Determine the [X, Y] coordinate at the center of the cell enclosing the given text.  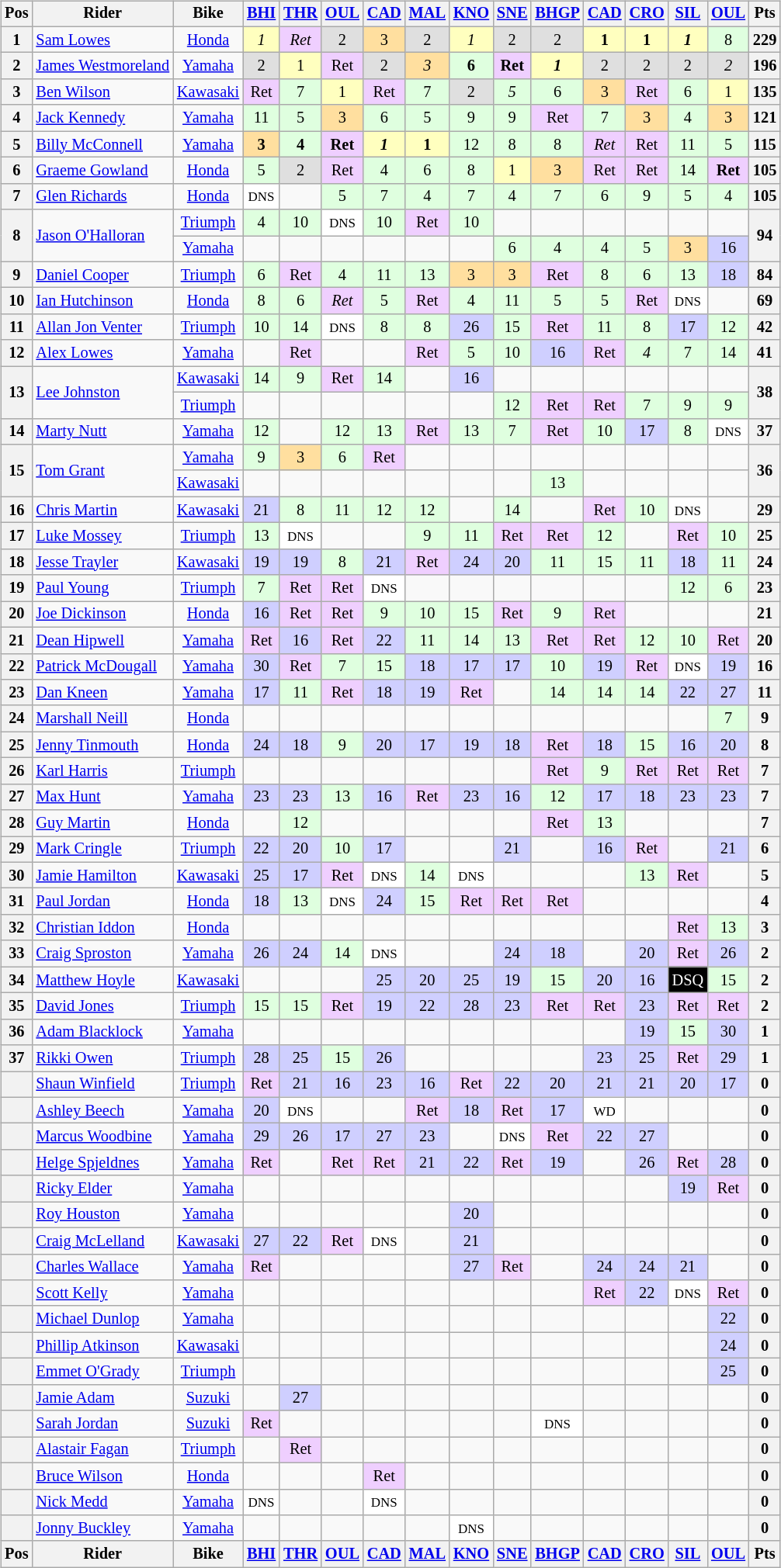
Bruce Wilson [102, 1476]
Emmet O'Grady [102, 1372]
Marshall Neill [102, 718]
Chris Martin [102, 510]
David Jones [102, 1006]
Tom Grant [102, 470]
Ian Hutchinson [102, 301]
Christian Iddon [102, 928]
Adam Blacklock [102, 1032]
Luke Mossey [102, 536]
WD [605, 1110]
115 [765, 144]
135 [765, 92]
Paul Jordan [102, 902]
Billy McConnell [102, 144]
Paul Young [102, 588]
Sarah Jordan [102, 1424]
Guy Martin [102, 823]
Scott Kelly [102, 1293]
42 [765, 327]
Karl Harris [102, 771]
Michael Dunlop [102, 1319]
Helge Spjeldnes [102, 1163]
Lee Johnston [102, 393]
Jason O'Halloran [102, 236]
35 [16, 1006]
94 [765, 236]
James Westmoreland [102, 66]
229 [765, 40]
196 [765, 66]
Max Hunt [102, 797]
41 [765, 353]
Ashley Beech [102, 1110]
121 [765, 118]
Ricky Elder [102, 1189]
84 [765, 275]
Matthew Hoyle [102, 980]
Dean Hipwell [102, 640]
Patrick McDougall [102, 666]
69 [765, 301]
Jesse Trayler [102, 562]
Glen Richards [102, 196]
Alex Lowes [102, 353]
Sam Lowes [102, 40]
Craig McLelland [102, 1241]
Daniel Cooper [102, 275]
Jack Kennedy [102, 118]
31 [16, 902]
Nick Medd [102, 1502]
Jenny Tinmouth [102, 745]
Craig Sproston [102, 954]
Ben Wilson [102, 92]
Joe Dickinson [102, 614]
Jonny Buckley [102, 1528]
Roy Houston [102, 1215]
38 [765, 393]
Graeme Gowland [102, 171]
Mark Cringle [102, 850]
32 [16, 928]
Rikki Owen [102, 1058]
Shaun Winfield [102, 1085]
Dan Kneen [102, 693]
34 [16, 980]
Jamie Adam [102, 1397]
Charles Wallace [102, 1267]
Alastair Fagan [102, 1450]
Allan Jon Venter [102, 327]
Jamie Hamilton [102, 875]
DSQ [688, 980]
Phillip Atkinson [102, 1345]
Marty Nutt [102, 431]
Marcus Woodbine [102, 1137]
33 [16, 954]
